Pinpoint the cell where the given text exists, returning its [x, y] midpoint coordinate. 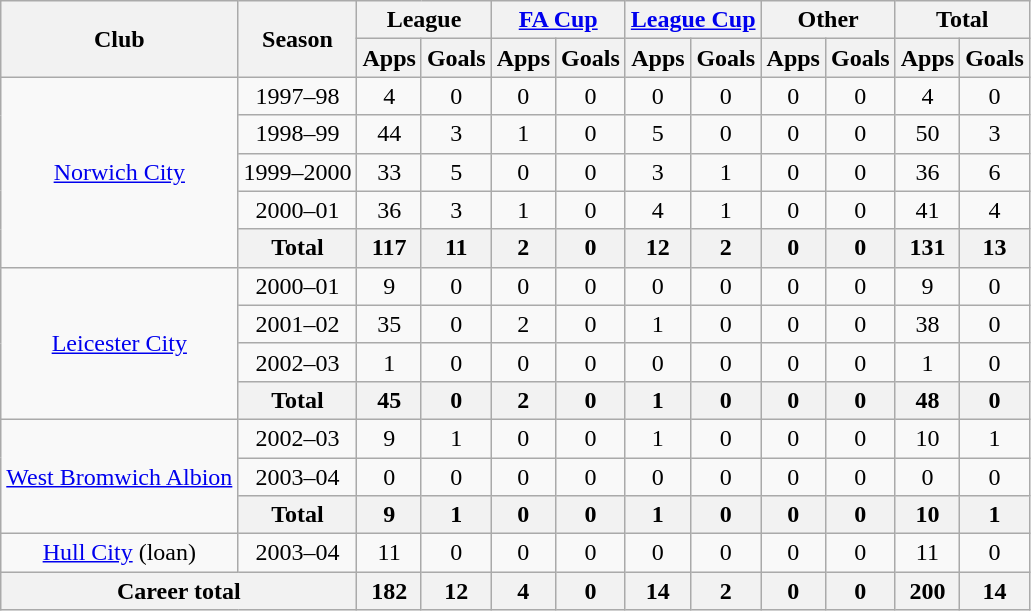
1998–99 [298, 134]
41 [927, 210]
33 [389, 172]
2001–02 [298, 324]
38 [927, 324]
13 [995, 248]
Leicester City [120, 343]
Norwich City [120, 172]
1999–2000 [298, 172]
44 [389, 134]
1997–98 [298, 96]
200 [927, 591]
West Bromwich Albion [120, 476]
FA Cup [558, 20]
Season [298, 39]
131 [927, 248]
6 [995, 172]
45 [389, 400]
182 [389, 591]
48 [927, 400]
Other [828, 20]
Club [120, 39]
Hull City (loan) [120, 553]
50 [927, 134]
35 [389, 324]
Career total [179, 591]
117 [389, 248]
League Cup [693, 20]
League [424, 20]
